Provide the [x, y] coordinate of the cell's center where the given text is located.  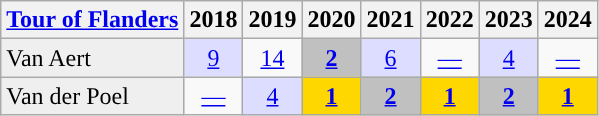
2023 [508, 20]
Van der Poel [92, 96]
Tour of Flanders [92, 20]
2020 [332, 20]
2022 [450, 20]
9 [214, 58]
14 [272, 58]
6 [390, 58]
2019 [272, 20]
2024 [568, 20]
2021 [390, 20]
2018 [214, 20]
Van Aert [92, 58]
